Output the (x, y) coordinate of the center of the cell containing the given text.  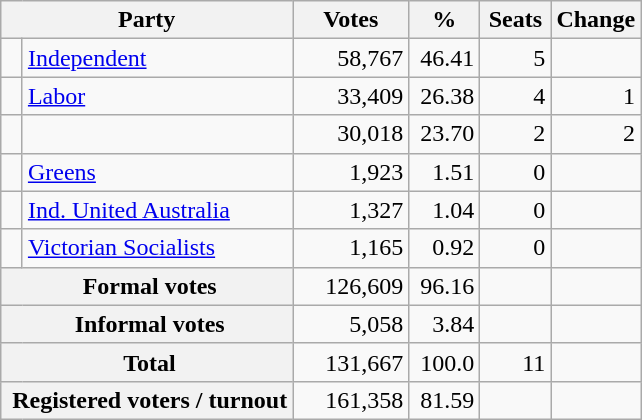
3.84 (444, 324)
5,058 (351, 324)
Seats (516, 20)
46.41 (444, 58)
126,609 (351, 286)
96.16 (444, 286)
131,667 (351, 362)
26.38 (444, 96)
Labor (157, 96)
33,409 (351, 96)
5 (516, 58)
1,327 (351, 210)
Informal votes (147, 324)
0.92 (444, 248)
1.51 (444, 172)
Formal votes (147, 286)
Party (147, 20)
Registered voters / turnout (147, 400)
1 (596, 96)
30,018 (351, 134)
58,767 (351, 58)
4 (516, 96)
1,923 (351, 172)
Total (147, 362)
1.04 (444, 210)
Greens (157, 172)
Votes (351, 20)
100.0 (444, 362)
Change (596, 20)
11 (516, 362)
1,165 (351, 248)
81.59 (444, 400)
Ind. United Australia (157, 210)
23.70 (444, 134)
161,358 (351, 400)
% (444, 20)
Independent (157, 58)
Victorian Socialists (157, 248)
